From the cell containing the given text, extract its center point as [x, y] coordinate. 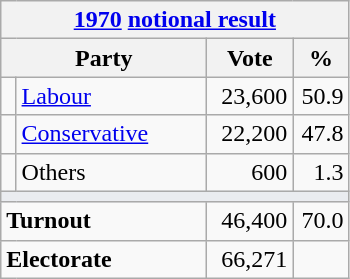
600 [250, 172]
Vote [250, 58]
47.8 [321, 134]
Conservative [112, 134]
70.0 [321, 221]
22,200 [250, 134]
1.3 [321, 172]
23,600 [250, 96]
1970 notional result [175, 20]
Electorate [104, 259]
66,271 [250, 259]
50.9 [321, 96]
Others [112, 172]
Turnout [104, 221]
Labour [112, 96]
Party [104, 58]
46,400 [250, 221]
% [321, 58]
